Pinpoint the cell where the given text exists, returning its (x, y) midpoint coordinate. 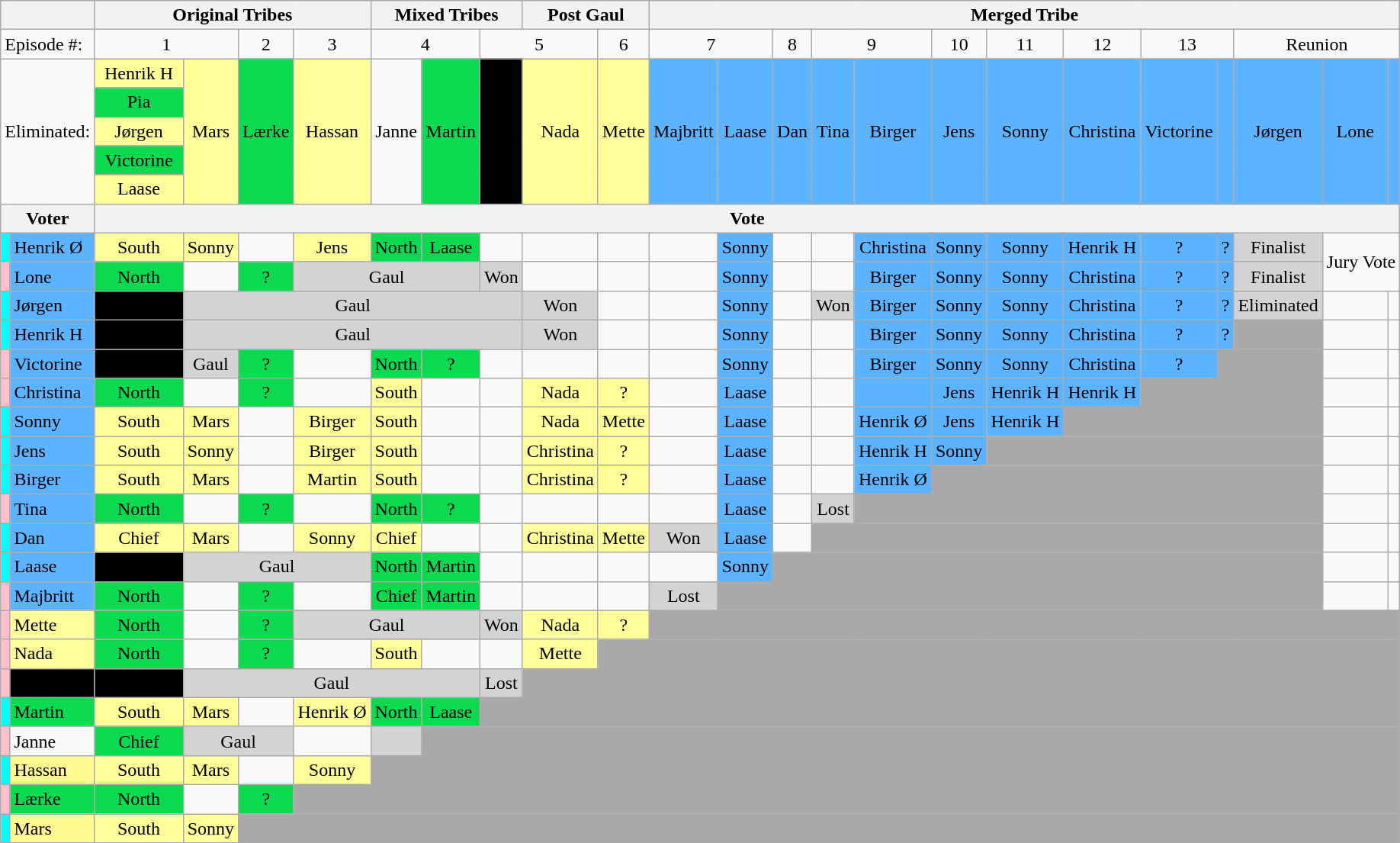
7 (711, 44)
Post Gaul (586, 15)
1 (166, 44)
4 (425, 44)
6 (624, 44)
9 (872, 44)
Jury Vote (1361, 262)
12 (1103, 44)
11 (1025, 44)
10 (958, 44)
Reunion (1317, 44)
Original Tribes (233, 15)
3 (332, 44)
Voter (47, 218)
8 (793, 44)
Mixed Tribes (447, 15)
2 (266, 44)
Merged Tribe (1024, 15)
Eliminated: (47, 131)
Episode #: (47, 44)
5 (538, 44)
Vote (747, 218)
13 (1187, 44)
